Identify which cell holds the provided text, then report its [X, Y] central coordinate. 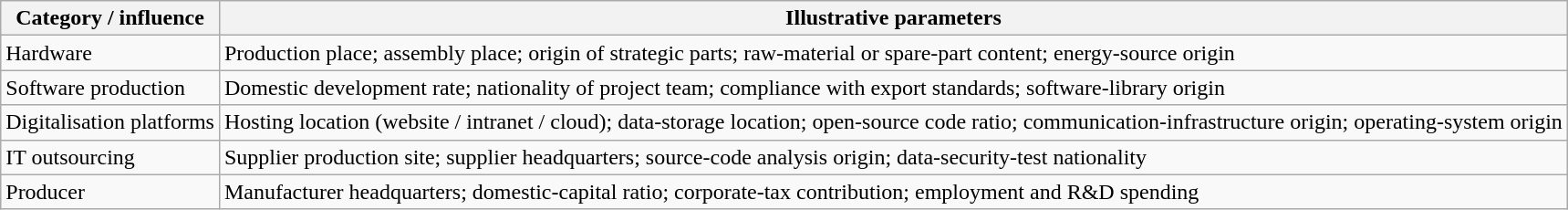
Producer [110, 192]
Production place; assembly place; origin of strategic parts; raw‑material or spare‑part content; energy‑source origin [893, 53]
Domestic development rate; nationality of project team; compliance with export standards; software‑library origin [893, 88]
Manufacturer headquarters; domestic‑capital ratio; corporate‑tax contribution; employment and R&D spending [893, 192]
IT outsourcing [110, 157]
Hardware [110, 53]
Digitalisation platforms [110, 122]
Illustrative parameters [893, 18]
Software production [110, 88]
Category / influence [110, 18]
Supplier production site; supplier headquarters; source‑code analysis origin; data‑security‑test nationality [893, 157]
